Output the [X, Y] coordinate of the center of the cell containing the given text.  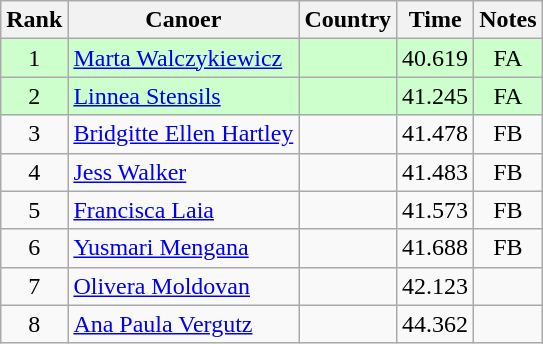
2 [34, 96]
Rank [34, 20]
5 [34, 210]
1 [34, 58]
41.245 [436, 96]
Linnea Stensils [184, 96]
41.483 [436, 172]
6 [34, 248]
Yusmari Mengana [184, 248]
Canoer [184, 20]
41.478 [436, 134]
Marta Walczykiewicz [184, 58]
7 [34, 286]
Ana Paula Vergutz [184, 324]
44.362 [436, 324]
3 [34, 134]
41.688 [436, 248]
42.123 [436, 286]
Bridgitte Ellen Hartley [184, 134]
Country [348, 20]
Notes [508, 20]
41.573 [436, 210]
4 [34, 172]
8 [34, 324]
Olivera Moldovan [184, 286]
Francisca Laia [184, 210]
Jess Walker [184, 172]
Time [436, 20]
40.619 [436, 58]
